Capture the cell that displays the provided text and extract its (x, y) central coordinate. 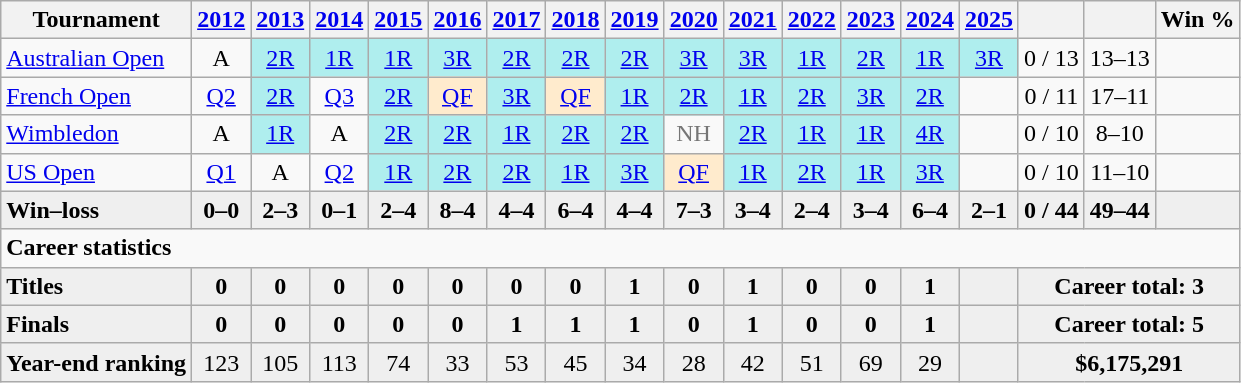
113 (340, 362)
0–1 (340, 210)
7–3 (694, 210)
123 (222, 362)
Win–loss (96, 210)
0 / 11 (1051, 96)
0 / 44 (1051, 210)
51 (812, 362)
2024 (930, 20)
2014 (340, 20)
Career statistics (620, 248)
42 (752, 362)
2020 (694, 20)
Win % (1198, 20)
2012 (222, 20)
74 (398, 362)
11–10 (1120, 172)
2022 (812, 20)
2015 (398, 20)
0–0 (222, 210)
49–44 (1120, 210)
2–3 (280, 210)
Tournament (96, 20)
Q1 (222, 172)
13–13 (1120, 58)
2025 (988, 20)
28 (694, 362)
53 (516, 362)
0 / 13 (1051, 58)
45 (576, 362)
105 (280, 362)
NH (694, 134)
8–10 (1120, 134)
17–11 (1120, 96)
Australian Open (96, 58)
French Open (96, 96)
Year-end ranking (96, 362)
2–1 (988, 210)
Finals (96, 324)
2016 (458, 20)
29 (930, 362)
Q3 (340, 96)
2017 (516, 20)
2013 (280, 20)
Titles (96, 286)
2019 (634, 20)
33 (458, 362)
8–4 (458, 210)
4R (930, 134)
Career total: 3 (1128, 286)
Career total: 5 (1128, 324)
US Open (96, 172)
$6,175,291 (1128, 362)
2021 (752, 20)
2023 (870, 20)
Wimbledon (96, 134)
34 (634, 362)
69 (870, 362)
2018 (576, 20)
